Search for the cell housing the specified text and yield its [X, Y] center coordinate. 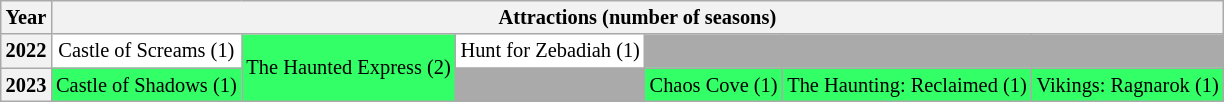
Year [26, 17]
Chaos Cove (1) [714, 85]
Castle of Shadows (1) [146, 85]
Vikings: Ragnarok (1) [1128, 85]
The Haunted Express (2) [349, 68]
Castle of Screams (1) [146, 51]
Attractions (number of seasons) [637, 17]
The Haunting: Reclaimed (1) [906, 85]
2023 [26, 85]
2022 [26, 51]
Hunt for Zebadiah (1) [550, 51]
